Extract the [X, Y] coordinate from the center of the cell holding the provided text.  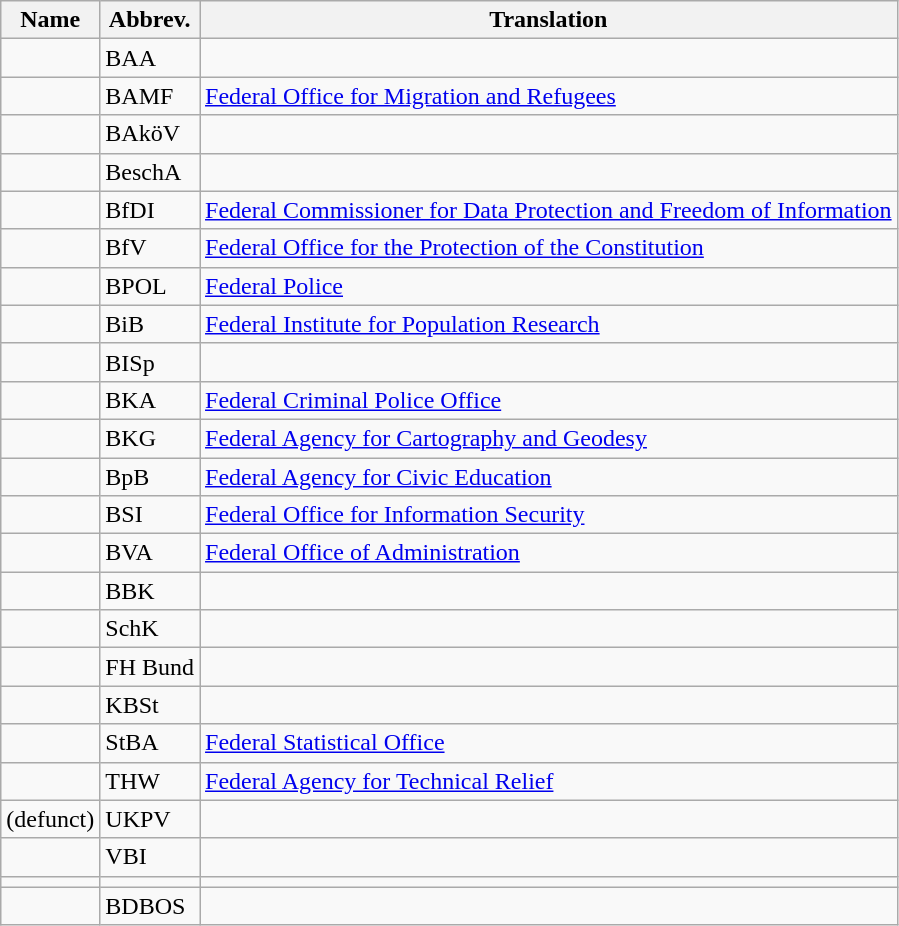
Federal Commissioner for Data Protection and Freedom of Information [549, 210]
BKG [150, 438]
BAMF [150, 96]
BPOL [150, 286]
StBA [150, 743]
FH Bund [150, 667]
Federal Criminal Police Office [549, 400]
BSI [150, 515]
Federal Police [549, 286]
BAköV [150, 134]
BiB [150, 324]
Federal Office for Migration and Refugees [549, 96]
Translation [549, 20]
Federal Office for Information Security [549, 515]
BKA [150, 400]
BISp [150, 362]
Federal Agency for Technical Relief [549, 781]
BAA [150, 58]
Federal Office for the Protection of the Constitution [549, 248]
BeschA [150, 172]
Federal Institute for Population Research [549, 324]
Federal Agency for Civic Education [549, 477]
THW [150, 781]
Federal Office of Administration [549, 553]
SchK [150, 629]
BpB [150, 477]
KBSt [150, 705]
Federal Statistical Office [549, 743]
Federal Agency for Cartography and Geodesy [549, 438]
BfDI [150, 210]
Abbrev. [150, 20]
Name [50, 20]
(defunct) [50, 819]
BBK [150, 591]
BVA [150, 553]
UKPV [150, 819]
VBI [150, 857]
BDBOS [150, 906]
BfV [150, 248]
